Detect which cell encompasses the target text, then output its (x, y) center coordinate. 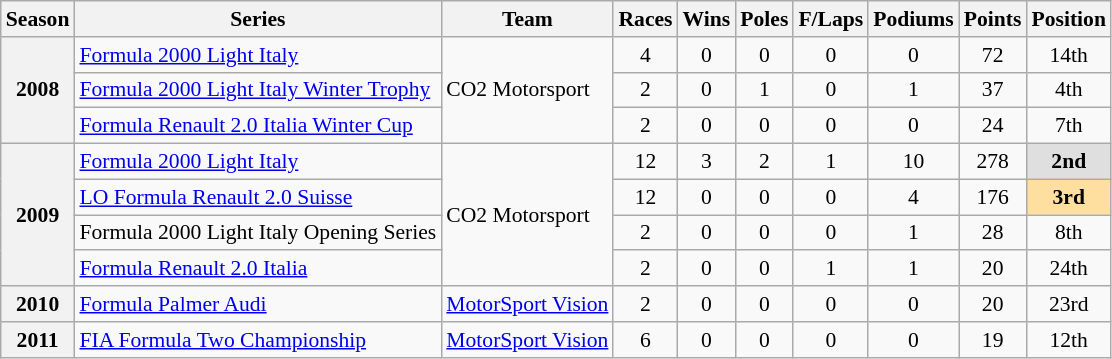
12th (1068, 340)
Position (1068, 19)
19 (993, 340)
6 (645, 340)
24th (1068, 269)
Races (645, 19)
24 (993, 126)
2010 (38, 304)
Wins (707, 19)
7th (1068, 126)
3 (707, 162)
2nd (1068, 162)
Points (993, 19)
278 (993, 162)
2011 (38, 340)
Podiums (914, 19)
23rd (1068, 304)
176 (993, 197)
Formula Renault 2.0 Italia (258, 269)
Formula Renault 2.0 Italia Winter Cup (258, 126)
2008 (38, 90)
4th (1068, 90)
Formula 2000 Light Italy Opening Series (258, 233)
72 (993, 55)
3rd (1068, 197)
Poles (764, 19)
8th (1068, 233)
Series (258, 19)
Team (527, 19)
28 (993, 233)
Season (38, 19)
Formula 2000 Light Italy Winter Trophy (258, 90)
Formula Palmer Audi (258, 304)
14th (1068, 55)
FIA Formula Two Championship (258, 340)
LO Formula Renault 2.0 Suisse (258, 197)
37 (993, 90)
2009 (38, 215)
F/Laps (830, 19)
10 (914, 162)
